Locate the cell with the specified text and output its [x, y] center coordinate. 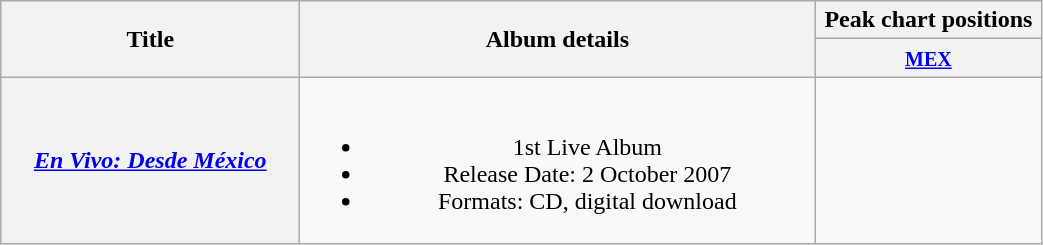
Peak chart positions [928, 20]
Title [150, 39]
Album details [558, 39]
1st Live AlbumRelease Date: 2 October 2007Formats: CD, digital download [558, 160]
MEX [928, 58]
En Vivo: Desde México [150, 160]
